Extract the [X, Y] coordinate from the center of the cell holding the provided text.  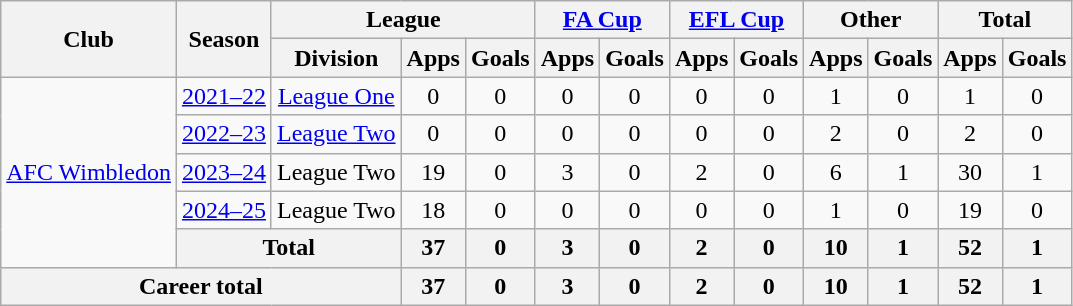
6 [836, 172]
2021–22 [224, 96]
2024–25 [224, 210]
EFL Cup [736, 20]
FA Cup [602, 20]
2023–24 [224, 172]
Season [224, 39]
League [403, 20]
2022–23 [224, 134]
Division [336, 58]
League One [336, 96]
Club [89, 39]
Other [871, 20]
AFC Wimbledon [89, 172]
Career total [201, 286]
30 [970, 172]
18 [433, 210]
